Locate the cell with the specified text and output its [x, y] center coordinate. 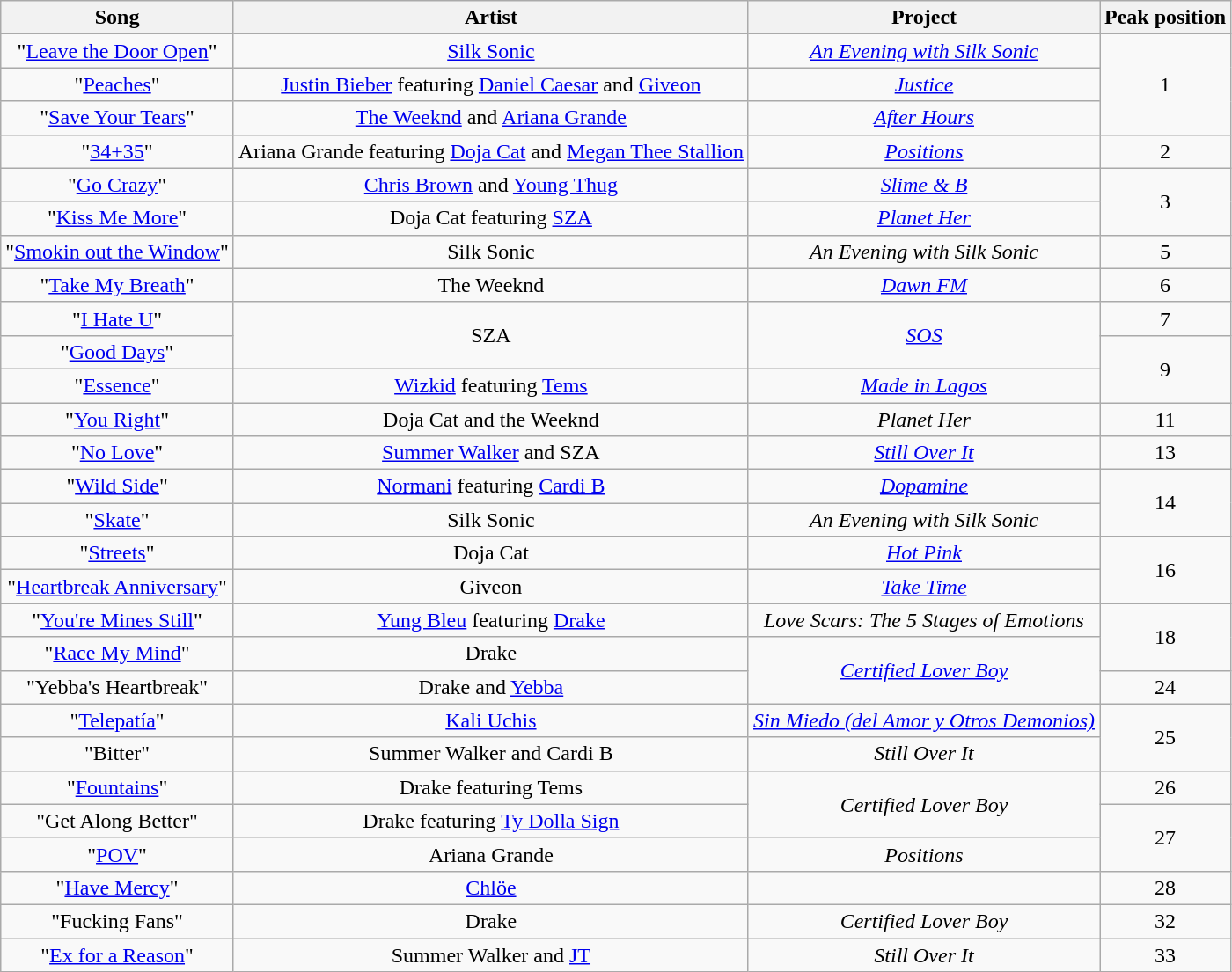
"Ex for a Reason" [118, 954]
16 [1165, 570]
SZA [491, 335]
Wizkid featuring Tems [491, 385]
Song [118, 18]
Chlöe [491, 888]
Peak position [1165, 18]
25 [1165, 737]
Take Time [924, 587]
"Fountains" [118, 787]
26 [1165, 787]
Drake featuring Tems [491, 787]
"Good Days" [118, 352]
Love Scars: The 5 Stages of Emotions [924, 620]
"Get Along Better" [118, 821]
33 [1165, 954]
"Yebba's Heartbreak" [118, 687]
Normani featuring Cardi B [491, 486]
"Leave the Door Open" [118, 51]
"Kiss Me More" [118, 218]
"Streets" [118, 553]
"Peaches" [118, 84]
Hot Pink [924, 553]
"POV" [118, 854]
3 [1165, 201]
"You're Mines Still" [118, 620]
Yung Bleu featuring Drake [491, 620]
32 [1165, 921]
After Hours [924, 118]
7 [1165, 318]
Sin Miedo (del Amor y Otros Demonios) [924, 720]
"Save Your Tears" [118, 118]
"Essence" [118, 385]
The Weeknd and Ariana Grande [491, 118]
"No Love" [118, 453]
24 [1165, 687]
The Weeknd [491, 285]
Doja Cat and the Weeknd [491, 420]
2 [1165, 151]
"I Hate U" [118, 318]
Justin Bieber featuring Daniel Caesar and Giveon [491, 84]
"Telepatía" [118, 720]
Slime & B [924, 185]
Drake and Yebba [491, 687]
Artist [491, 18]
"Wild Side" [118, 486]
Ariana Grande featuring Doja Cat and Megan Thee Stallion [491, 151]
"Race My Mind" [118, 654]
Ariana Grande [491, 854]
9 [1165, 369]
"Skate" [118, 520]
28 [1165, 888]
27 [1165, 837]
"Smokin out the Window" [118, 252]
"Take My Breath" [118, 285]
SOS [924, 335]
11 [1165, 420]
"34+35" [118, 151]
"Heartbreak Anniversary" [118, 587]
"Fucking Fans" [118, 921]
13 [1165, 453]
Kali Uchis [491, 720]
"Have Mercy" [118, 888]
14 [1165, 503]
6 [1165, 285]
Project [924, 18]
"You Right" [118, 420]
Summer Walker and Cardi B [491, 754]
Dawn FM [924, 285]
18 [1165, 637]
Summer Walker and SZA [491, 453]
Made in Lagos [924, 385]
Dopamine [924, 486]
1 [1165, 84]
Justice [924, 84]
Drake featuring Ty Dolla Sign [491, 821]
"Bitter" [118, 754]
Doja Cat [491, 553]
Giveon [491, 587]
Summer Walker and JT [491, 954]
5 [1165, 252]
Chris Brown and Young Thug [491, 185]
"Go Crazy" [118, 185]
Doja Cat featuring SZA [491, 218]
